From the cell containing the given text, extract its center point as [X, Y] coordinate. 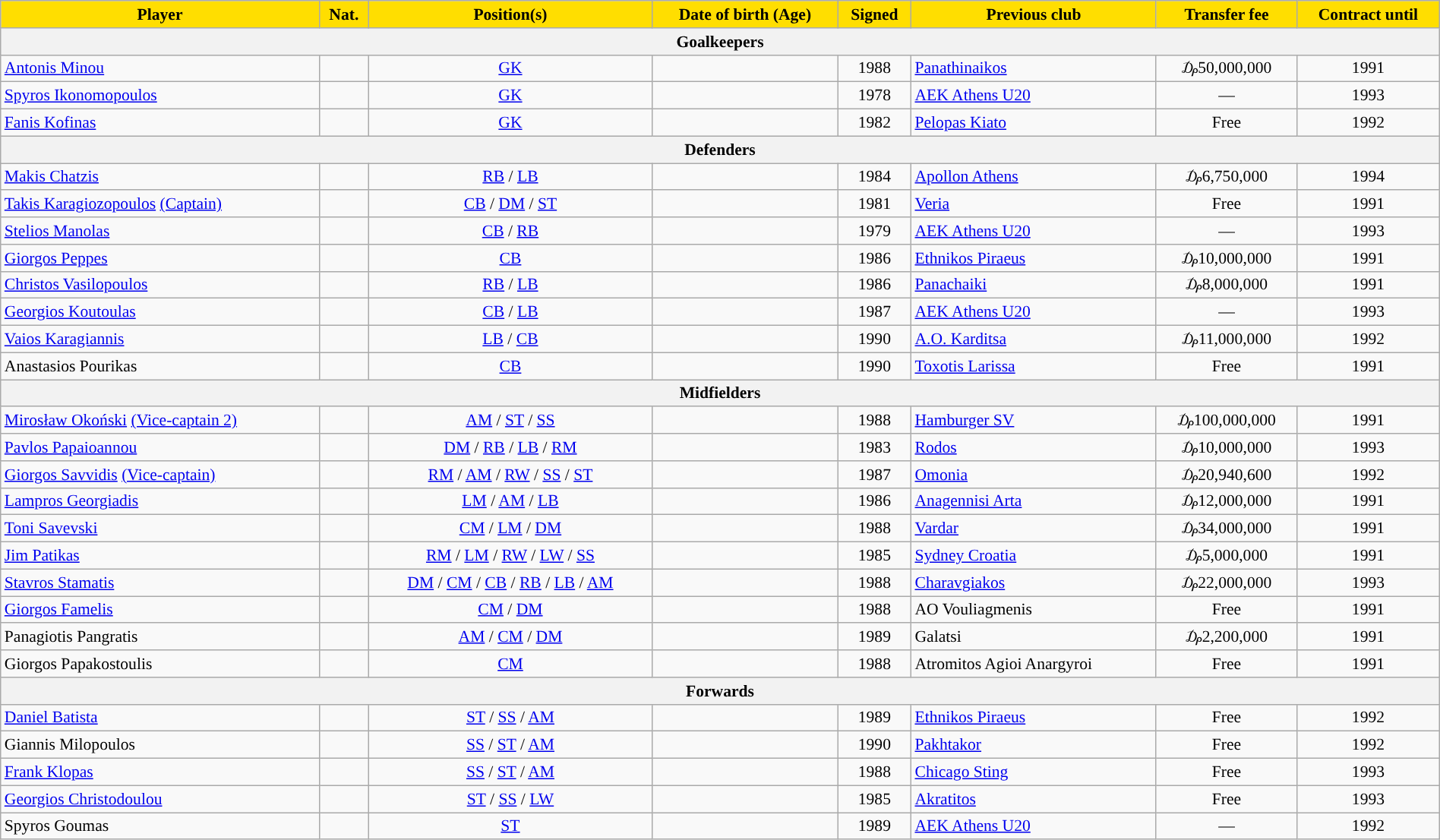
Georgios Christodoulou [160, 799]
1979 [874, 231]
Vardar [1033, 529]
Chicago Sting [1033, 772]
AO Vouliagmenis [1033, 610]
Signed [874, 14]
CM / DM [510, 610]
Pelopas Kiato [1033, 123]
Atromitos Agioi Anargyroi [1033, 664]
Position(s) [510, 14]
Antonis Minou [160, 68]
1994 [1369, 177]
CB / RB [510, 231]
₯2,200,000 [1226, 637]
Makis Chatzis [160, 177]
1983 [874, 447]
Giannis Milopoulos [160, 745]
Previous club [1033, 14]
Georgios Koutoulas [160, 312]
A.O. Karditsa [1033, 339]
₯8,000,000 [1226, 285]
Goalkeepers [720, 42]
CM [510, 664]
DM / CM / CB / RB / LB / AM [510, 583]
Giorgos Famelis [160, 610]
Jim Patikas [160, 556]
ST / SS / AM [510, 718]
Transfer fee [1226, 14]
ST / SS / LW [510, 799]
Christos Vasilopoulos [160, 285]
Daniel Batista [160, 718]
Fanis Kofinas [160, 123]
Anagennisi Arta [1033, 501]
RM / LM / RW / LW / SS [510, 556]
₯11,000,000 [1226, 339]
Defenders [720, 150]
Takis Karagiozopoulos (Captain) [160, 204]
Lampros Georgiadis [160, 501]
Giorgos Peppes [160, 258]
Stelios Manolas [160, 231]
AM / ST / SS [510, 421]
Player [160, 14]
Frank Klopas [160, 772]
₯20,940,600 [1226, 475]
RM / AM / RW / SS / ST [510, 475]
DM / RB / LB / RM [510, 447]
1978 [874, 96]
Mirosław Okoński (Vice-captain 2) [160, 421]
₯100,000,000 [1226, 421]
Forwards [720, 691]
₯12,000,000 [1226, 501]
Contract until [1369, 14]
1984 [874, 177]
Rodos [1033, 447]
Pavlos Papaioannou [160, 447]
Anastasios Pourikas [160, 366]
Giorgos Papakostoulis [160, 664]
1982 [874, 123]
Panathinaikos [1033, 68]
Toni Savevski [160, 529]
₯34,000,000 [1226, 529]
Panachaiki [1033, 285]
Spyros Goumas [160, 826]
Galatsi [1033, 637]
AM / CM / DM [510, 637]
CB / LB [510, 312]
Midfielders [720, 393]
1981 [874, 204]
Pakhtakor [1033, 745]
LM / AM / LB [510, 501]
Akratitos [1033, 799]
Stavros Stamatis [160, 583]
Giorgos Savvidis (Vice-captain) [160, 475]
Apollon Athens [1033, 177]
ST [510, 826]
₯50,000,000 [1226, 68]
Date of birth (Age) [746, 14]
Veria [1033, 204]
Hamburger SV [1033, 421]
₯22,000,000 [1226, 583]
Nat. [343, 14]
Panagiotis Pangratis [160, 637]
Omonia [1033, 475]
CB / DM / ST [510, 204]
LB / CB [510, 339]
Spyros Ikonomopoulos [160, 96]
Sydney Croatia [1033, 556]
₯6,750,000 [1226, 177]
Charavgiakos [1033, 583]
CM / LM / DM [510, 529]
Vaios Karagiannis [160, 339]
Toxotis Larissa [1033, 366]
₯5,000,000 [1226, 556]
